Determine the [x, y] coordinate at the center of the cell enclosing the given text.  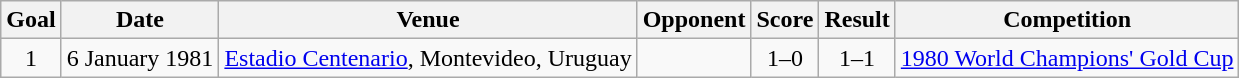
Opponent [694, 20]
Estadio Centenario, Montevideo, Uruguay [428, 58]
1–1 [857, 58]
Result [857, 20]
6 January 1981 [140, 58]
Venue [428, 20]
Competition [1067, 20]
Score [785, 20]
1980 World Champions' Gold Cup [1067, 58]
1–0 [785, 58]
Goal [31, 20]
1 [31, 58]
Date [140, 20]
